Return (x, y) of the center of cell containing provided text 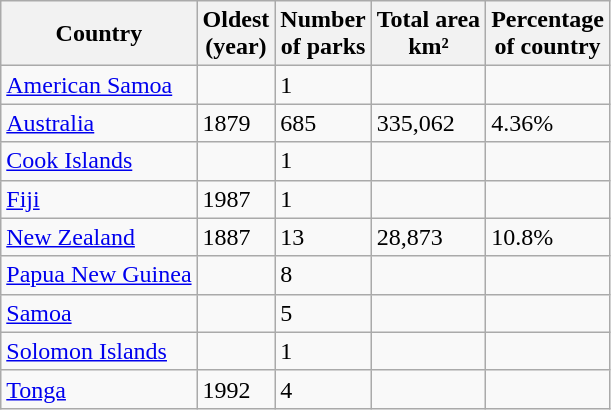
Numberof parks (323, 34)
4 (323, 389)
1879 (236, 123)
Fiji (99, 199)
685 (323, 123)
Solomon Islands (99, 351)
Australia (99, 123)
335,062 (428, 123)
1992 (236, 389)
New Zealand (99, 237)
13 (323, 237)
Country (99, 34)
1887 (236, 237)
10.8% (548, 237)
Tonga (99, 389)
1987 (236, 199)
Cook Islands (99, 161)
8 (323, 275)
Oldest(year) (236, 34)
Total area km² (428, 34)
American Samoa (99, 85)
Percentage of country (548, 34)
Samoa (99, 313)
4.36% (548, 123)
28,873 (428, 237)
5 (323, 313)
Papua New Guinea (99, 275)
